From the cell containing the given text, extract its center point as [X, Y] coordinate. 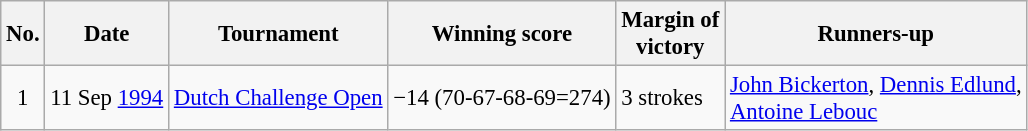
No. [23, 34]
1 [23, 98]
Dutch Challenge Open [278, 98]
Margin ofvictory [670, 34]
11 Sep 1994 [107, 98]
Tournament [278, 34]
Runners-up [876, 34]
Winning score [502, 34]
−14 (70-67-68-69=274) [502, 98]
Date [107, 34]
John Bickerton, Dennis Edlund, Antoine Lebouc [876, 98]
3 strokes [670, 98]
